Provide the [x, y] coordinate of the cell's center where the given text is located.  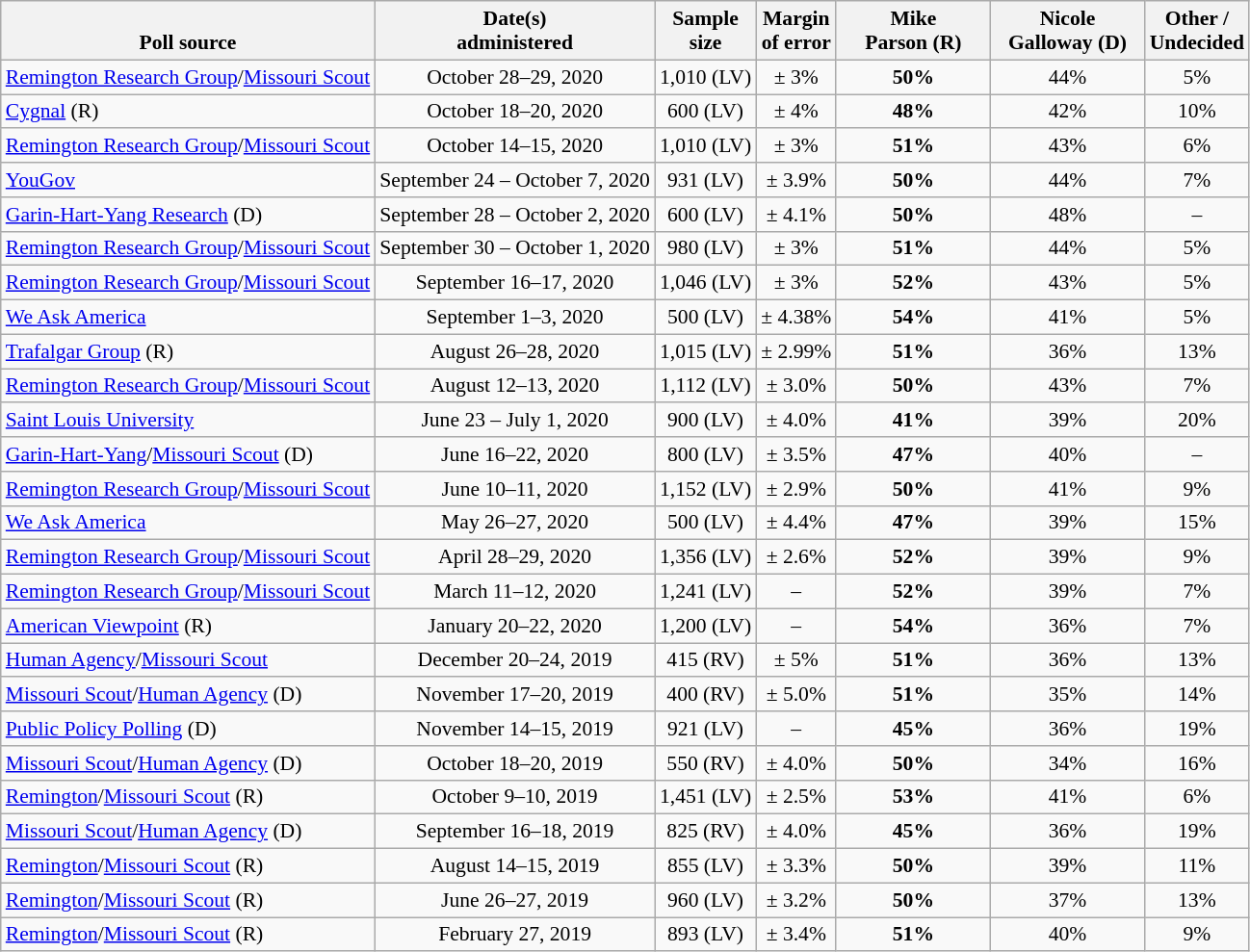
14% [1197, 695]
Other /Undecided [1197, 31]
1,356 (LV) [705, 557]
June 26–27, 2019 [514, 900]
October 28–29, 2020 [514, 77]
± 4.1% [795, 215]
December 20–24, 2019 [514, 660]
September 1–3, 2020 [514, 318]
1,241 (LV) [705, 592]
Saint Louis University [188, 421]
921 (LV) [705, 729]
February 27, 2019 [514, 935]
October 18–20, 2019 [514, 763]
± 5.0% [795, 695]
Samplesize [705, 31]
± 3.9% [795, 180]
35% [1067, 695]
August 12–13, 2020 [514, 386]
53% [913, 797]
855 (LV) [705, 866]
± 3.0% [795, 386]
MikeParson (R) [913, 31]
1,015 (LV) [705, 351]
October 18–20, 2020 [514, 112]
1,200 (LV) [705, 626]
825 (RV) [705, 832]
1,451 (LV) [705, 797]
1,112 (LV) [705, 386]
± 2.5% [795, 797]
September 16–17, 2020 [514, 283]
June 10–11, 2020 [514, 489]
16% [1197, 763]
960 (LV) [705, 900]
931 (LV) [705, 180]
Marginof error [795, 31]
± 3.5% [795, 454]
November 17–20, 2019 [514, 695]
± 5% [795, 660]
± 2.6% [795, 557]
1,152 (LV) [705, 489]
October 14–15, 2020 [514, 146]
April 28–29, 2020 [514, 557]
Public Policy Polling (D) [188, 729]
400 (RV) [705, 695]
900 (LV) [705, 421]
± 4% [795, 112]
September 24 – October 7, 2020 [514, 180]
415 (RV) [705, 660]
800 (LV) [705, 454]
September 16–18, 2019 [514, 832]
± 2.9% [795, 489]
± 3.3% [795, 866]
Poll source [188, 31]
Trafalgar Group (R) [188, 351]
January 20–22, 2020 [514, 626]
37% [1067, 900]
March 11–12, 2020 [514, 592]
Human Agency/Missouri Scout [188, 660]
Cygnal (R) [188, 112]
American Viewpoint (R) [188, 626]
Garin-Hart-Yang/Missouri Scout (D) [188, 454]
± 2.99% [795, 351]
34% [1067, 763]
September 30 – October 1, 2020 [514, 248]
Garin-Hart-Yang Research (D) [188, 215]
10% [1197, 112]
August 14–15, 2019 [514, 866]
YouGov [188, 180]
November 14–15, 2019 [514, 729]
± 4.38% [795, 318]
NicoleGalloway (D) [1067, 31]
August 26–28, 2020 [514, 351]
June 16–22, 2020 [514, 454]
42% [1067, 112]
15% [1197, 523]
June 23 – July 1, 2020 [514, 421]
May 26–27, 2020 [514, 523]
20% [1197, 421]
± 3.4% [795, 935]
11% [1197, 866]
± 4.4% [795, 523]
Date(s)administered [514, 31]
September 28 – October 2, 2020 [514, 215]
550 (RV) [705, 763]
893 (LV) [705, 935]
October 9–10, 2019 [514, 797]
980 (LV) [705, 248]
± 3.2% [795, 900]
1,046 (LV) [705, 283]
